For the text-containing cell, return its midpoint in (X, Y) coordinate format. 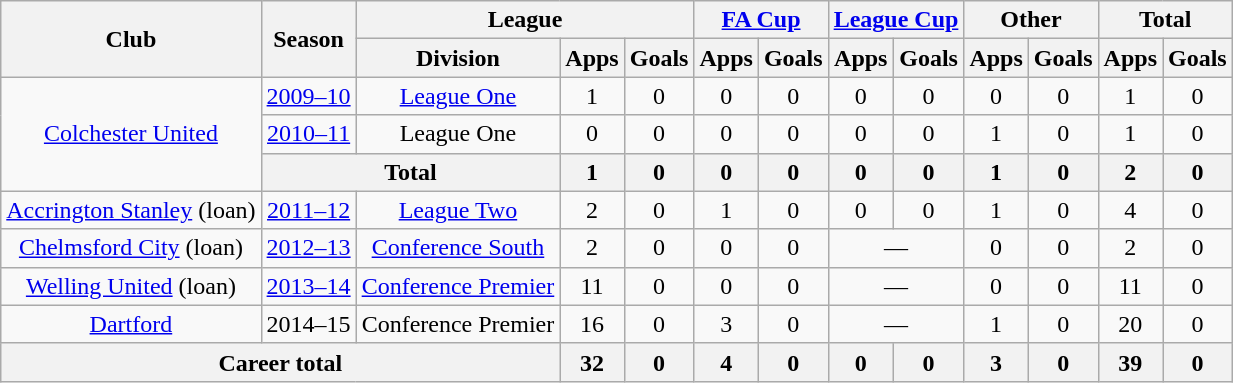
2010–11 (308, 134)
20 (1130, 324)
Welling United (loan) (131, 286)
Dartford (131, 324)
39 (1130, 362)
16 (592, 324)
Accrington Stanley (loan) (131, 210)
2014–15 (308, 324)
Chelmsford City (loan) (131, 248)
League Two (458, 210)
2011–12 (308, 210)
32 (592, 362)
Colchester United (131, 134)
Other (1031, 20)
League (525, 20)
FA Cup (761, 20)
Division (458, 58)
Club (131, 39)
League Cup (896, 20)
Season (308, 39)
2009–10 (308, 96)
2012–13 (308, 248)
Career total (280, 362)
2013–14 (308, 286)
Conference South (458, 248)
